For the text-containing cell, return its midpoint in [X, Y] coordinate format. 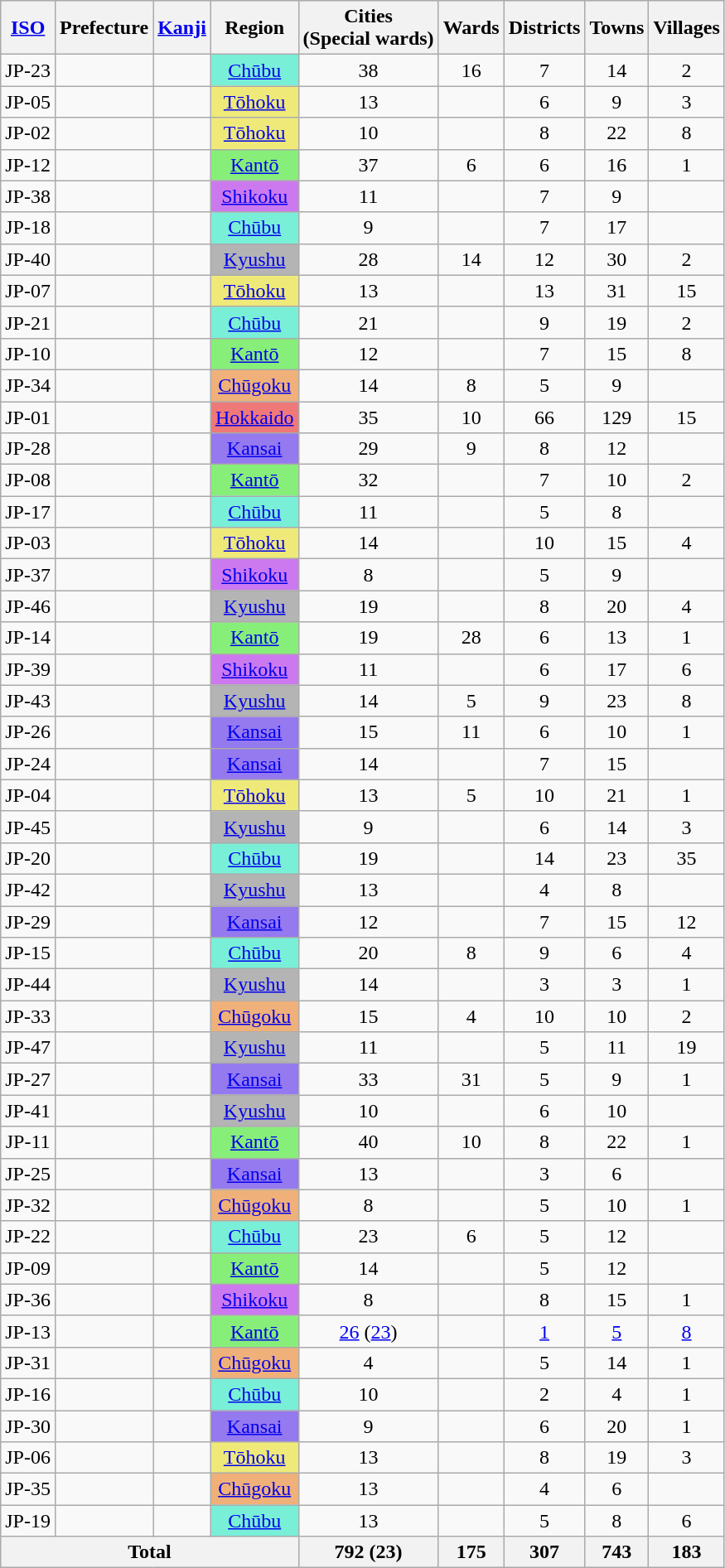
JP-05 [28, 102]
37 [368, 165]
792 (23) [368, 1552]
Cities (Special wards) [368, 28]
Region [254, 28]
Districts [544, 28]
JP-15 [28, 953]
JP-20 [28, 858]
JP-27 [28, 1079]
JP-03 [28, 543]
JP-33 [28, 1016]
Prefecture [104, 28]
743 [616, 1552]
175 [471, 1552]
Kanji [182, 28]
Total [149, 1552]
JP-09 [28, 1268]
JP-12 [28, 165]
66 [544, 417]
JP-11 [28, 1142]
JP-45 [28, 827]
JP-14 [28, 638]
JP-31 [28, 1363]
JP-28 [28, 449]
ISO [28, 28]
JP-41 [28, 1111]
JP-04 [28, 795]
JP-36 [28, 1300]
30 [616, 259]
32 [368, 480]
JP-22 [28, 1237]
JP-24 [28, 764]
JP-37 [28, 575]
JP-08 [28, 480]
129 [616, 417]
JP-16 [28, 1394]
307 [544, 1552]
JP-06 [28, 1458]
JP-39 [28, 669]
JP-02 [28, 133]
JP-01 [28, 417]
JP-42 [28, 890]
29 [368, 449]
JP-46 [28, 606]
40 [368, 1142]
JP-19 [28, 1521]
183 [687, 1552]
26 (23) [368, 1331]
JP-29 [28, 922]
Hokkaido [254, 417]
JP-38 [28, 196]
JP-21 [28, 322]
JP-43 [28, 701]
JP-34 [28, 385]
JP-07 [28, 291]
Wards [471, 28]
33 [368, 1079]
JP-17 [28, 512]
JP-40 [28, 259]
38 [368, 70]
JP-23 [28, 70]
JP-44 [28, 985]
JP-30 [28, 1426]
JP-13 [28, 1331]
Villages [687, 28]
Towns [616, 28]
JP-10 [28, 354]
JP-25 [28, 1174]
JP-18 [28, 228]
JP-47 [28, 1048]
JP-35 [28, 1489]
JP-32 [28, 1205]
JP-26 [28, 732]
